Provide the (X, Y) coordinate of the cell's center where the given text is located.  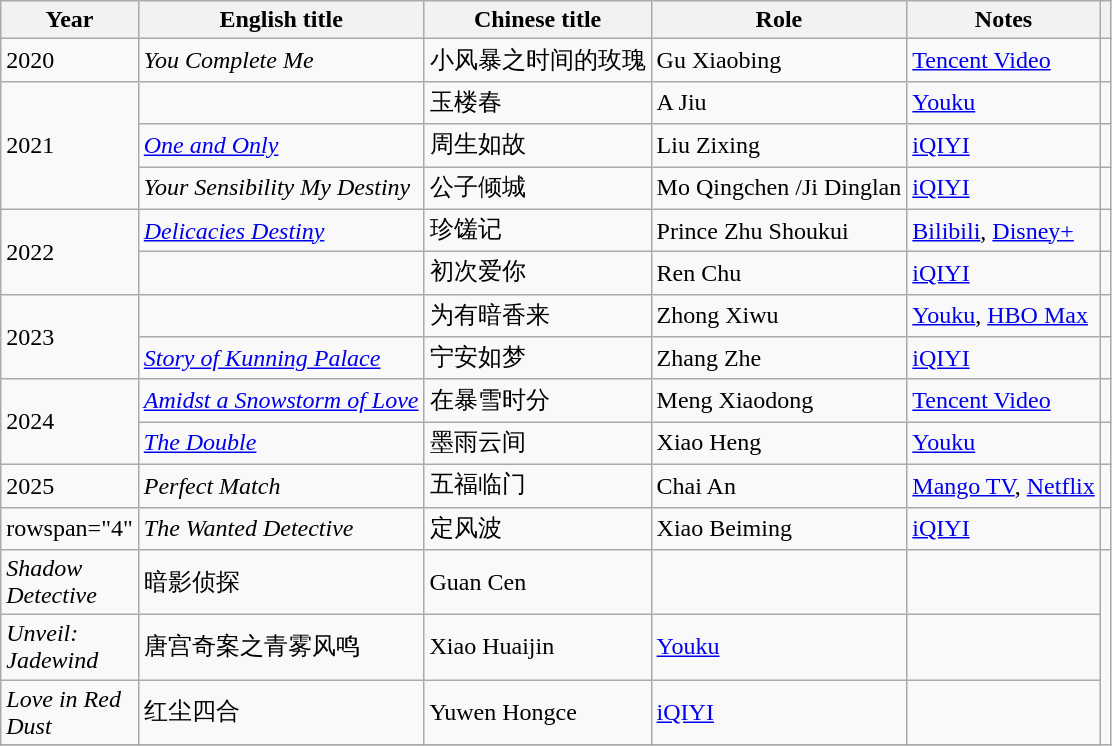
One and Only (281, 146)
Youku, HBO Max (1004, 316)
Gu Xiaobing (779, 60)
红尘四合 (281, 712)
Meng Xiaodong (779, 400)
rowspan="4" (70, 528)
Chai An (779, 486)
在暴雪时分 (538, 400)
Your Sensibility My Destiny (281, 188)
玉楼春 (538, 102)
珍馐记 (538, 230)
初次爱你 (538, 274)
小风暴之时间的玫瑰 (538, 60)
暗影侦探 (281, 582)
A Jiu (779, 102)
Xiao Huaijin (538, 648)
You Complete Me (281, 60)
The Wanted Detective (281, 528)
Role (779, 20)
为有暗香来 (538, 316)
2024 (70, 422)
Unveil: Jadewind (70, 648)
Delicacies Destiny (281, 230)
宁安如梦 (538, 358)
Guan Cen (538, 582)
The Double (281, 444)
Love in Red Dust (70, 712)
Xiao Heng (779, 444)
墨雨云间 (538, 444)
Chinese title (538, 20)
Amidst a Snowstorm of Love (281, 400)
公子倾城 (538, 188)
Ren Chu (779, 274)
2025 (70, 486)
Prince Zhu Shoukui (779, 230)
English title (281, 20)
Mo Qingchen /Ji Dinglan (779, 188)
周生如故 (538, 146)
Story of Kunning Palace (281, 358)
Mango TV, Netflix (1004, 486)
Bilibili, Disney+ (1004, 230)
Zhang Zhe (779, 358)
Zhong Xiwu (779, 316)
五福临门 (538, 486)
2021 (70, 145)
Notes (1004, 20)
Year (70, 20)
Liu Zixing (779, 146)
Xiao Beiming (779, 528)
2022 (70, 252)
Shadow Detective (70, 582)
Yuwen Hongce (538, 712)
Perfect Match (281, 486)
2020 (70, 60)
定风波 (538, 528)
唐宫奇案之青雾风鸣 (281, 648)
2023 (70, 336)
